Capture the cell that displays the provided text and extract its (x, y) central coordinate. 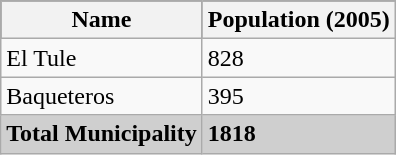
1818 (298, 134)
395 (298, 96)
Total Municipality (102, 134)
Baqueteros (102, 96)
El Tule (102, 58)
828 (298, 58)
Name (102, 20)
Population (2005) (298, 20)
